Output the (X, Y) coordinate of the center of the cell containing the given text.  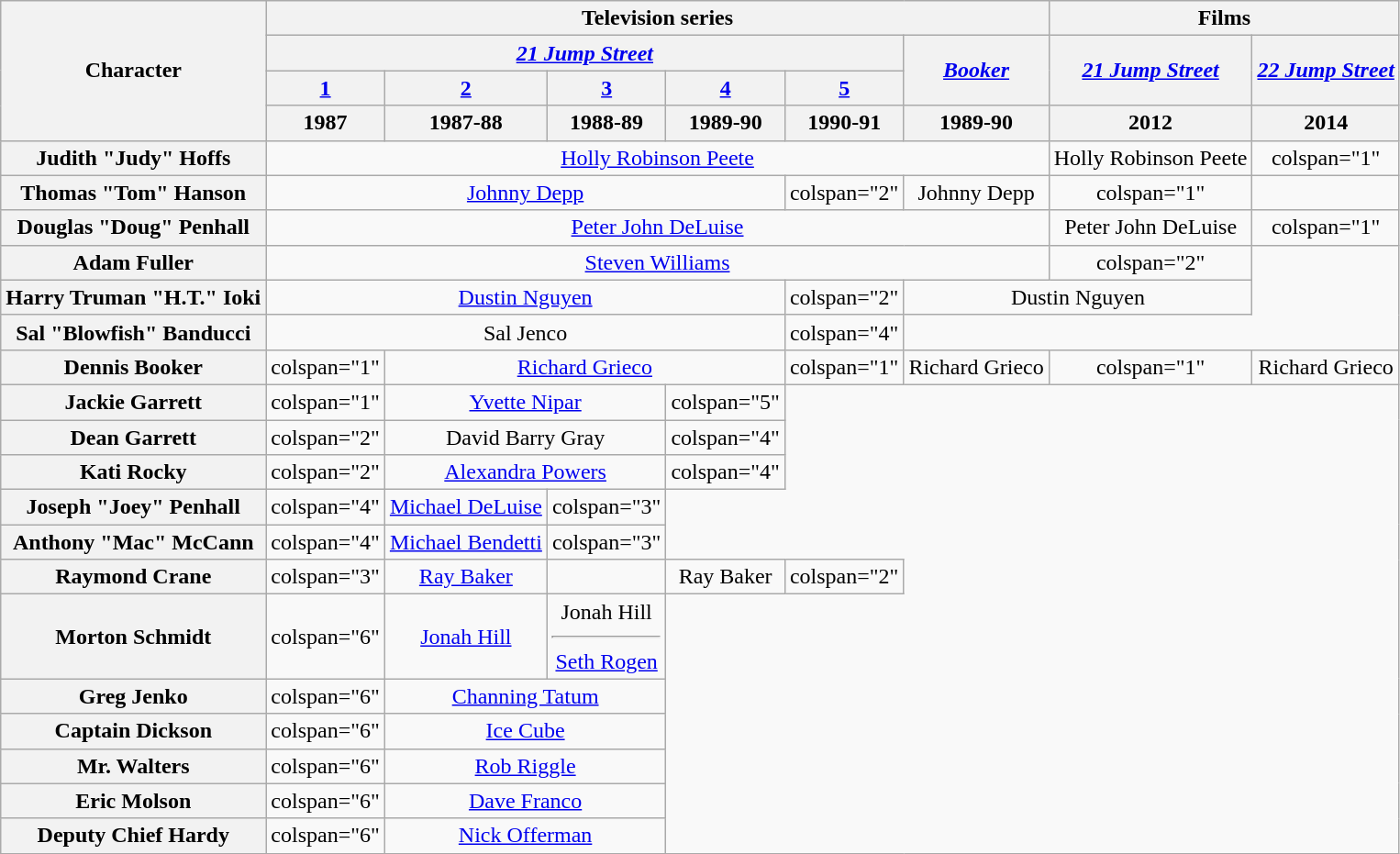
Michael DeLuise (466, 507)
Mr. Walters (134, 766)
Raymond Crane (134, 577)
David Barry Gray (525, 438)
Sal Jenco (526, 332)
Alexandra Powers (525, 472)
2012 (1150, 123)
Morton Schmidt (134, 637)
4 (726, 88)
1987-88 (466, 123)
Television series (657, 18)
Michael Bendetti (466, 542)
Character (134, 71)
2014 (1326, 123)
Adam Fuller (134, 262)
Kati Rocky (134, 472)
Rob Riggle (525, 766)
5 (844, 88)
Douglas "Doug" Penhall (134, 227)
Jackie Garrett (134, 402)
Jonah Hill (466, 637)
Captain Dickson (134, 731)
Eric Molson (134, 801)
2 (466, 88)
Harry Truman "H.T." Ioki (134, 297)
Dave Franco (525, 801)
1987 (326, 123)
Booker (976, 71)
Deputy Chief Hardy (134, 836)
1988-89 (606, 123)
Jonah HillSeth Rogen (606, 637)
Yvette Nipar (525, 402)
Joseph "Joey" Penhall (134, 507)
Greg Jenko (134, 696)
colspan="5" (726, 402)
Judith "Judy" Hoffs (134, 158)
Films (1224, 18)
1990-91 (844, 123)
Dean Garrett (134, 438)
3 (606, 88)
Anthony "Mac" McCann (134, 542)
Channing Tatum (525, 696)
Sal "Blowfish" Banducci (134, 332)
1 (326, 88)
Nick Offerman (525, 836)
Thomas "Tom" Hanson (134, 193)
22 Jump Street (1326, 71)
Steven Williams (657, 262)
Dennis Booker (134, 367)
Ice Cube (525, 731)
